Return the [X, Y] coordinate for the center point of the cell that contains the specified text.  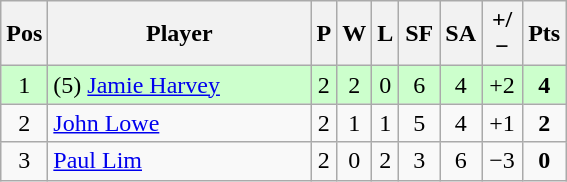
−3 [502, 161]
P [324, 34]
(5) Jamie Harvey [180, 85]
+1 [502, 123]
Player [180, 34]
Pos [24, 34]
SF [420, 34]
SA [461, 34]
L [386, 34]
W [354, 34]
Paul Lim [180, 161]
+/− [502, 34]
5 [420, 123]
John Lowe [180, 123]
Pts [544, 34]
+2 [502, 85]
